Return the (X, Y) coordinate for the center point of the cell that contains the specified text.  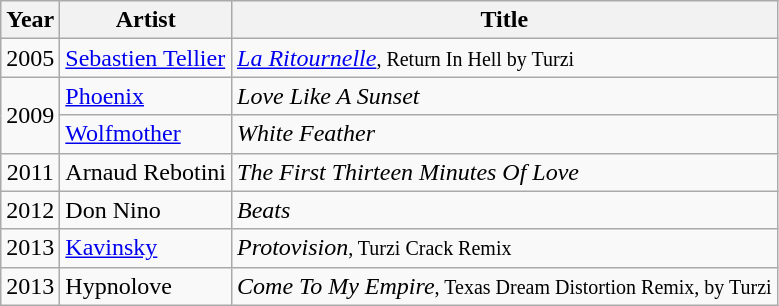
Phoenix (146, 96)
Beats (505, 210)
Come To My Empire, Texas Dream Distortion Remix, by Turzi (505, 286)
Don Nino (146, 210)
White Feather (505, 134)
2005 (30, 58)
Sebastien Tellier (146, 58)
Title (505, 20)
Wolfmother (146, 134)
2009 (30, 115)
Arnaud Rebotini (146, 172)
The First Thirteen Minutes Of Love (505, 172)
2012 (30, 210)
Year (30, 20)
Love Like A Sunset (505, 96)
Artist (146, 20)
2011 (30, 172)
Hypnolove (146, 286)
Protovision, Turzi Crack Remix (505, 248)
La Ritournelle, Return In Hell by Turzi (505, 58)
Kavinsky (146, 248)
